Search for the cell housing the specified text and yield its (x, y) center coordinate. 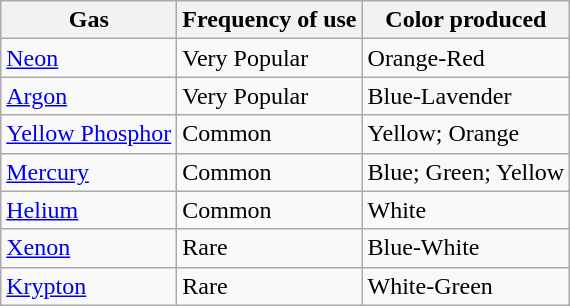
Yellow Phosphor (89, 134)
Argon (89, 96)
Blue; Green; Yellow (466, 172)
Gas (89, 20)
Helium (89, 210)
Krypton (89, 286)
White (466, 210)
Color produced (466, 20)
Orange-Red (466, 58)
White-Green (466, 286)
Xenon (89, 248)
Blue-Lavender (466, 96)
Neon (89, 58)
Yellow; Orange (466, 134)
Blue-White (466, 248)
Frequency of use (270, 20)
Mercury (89, 172)
